Search for the cell housing the specified text and yield its [X, Y] center coordinate. 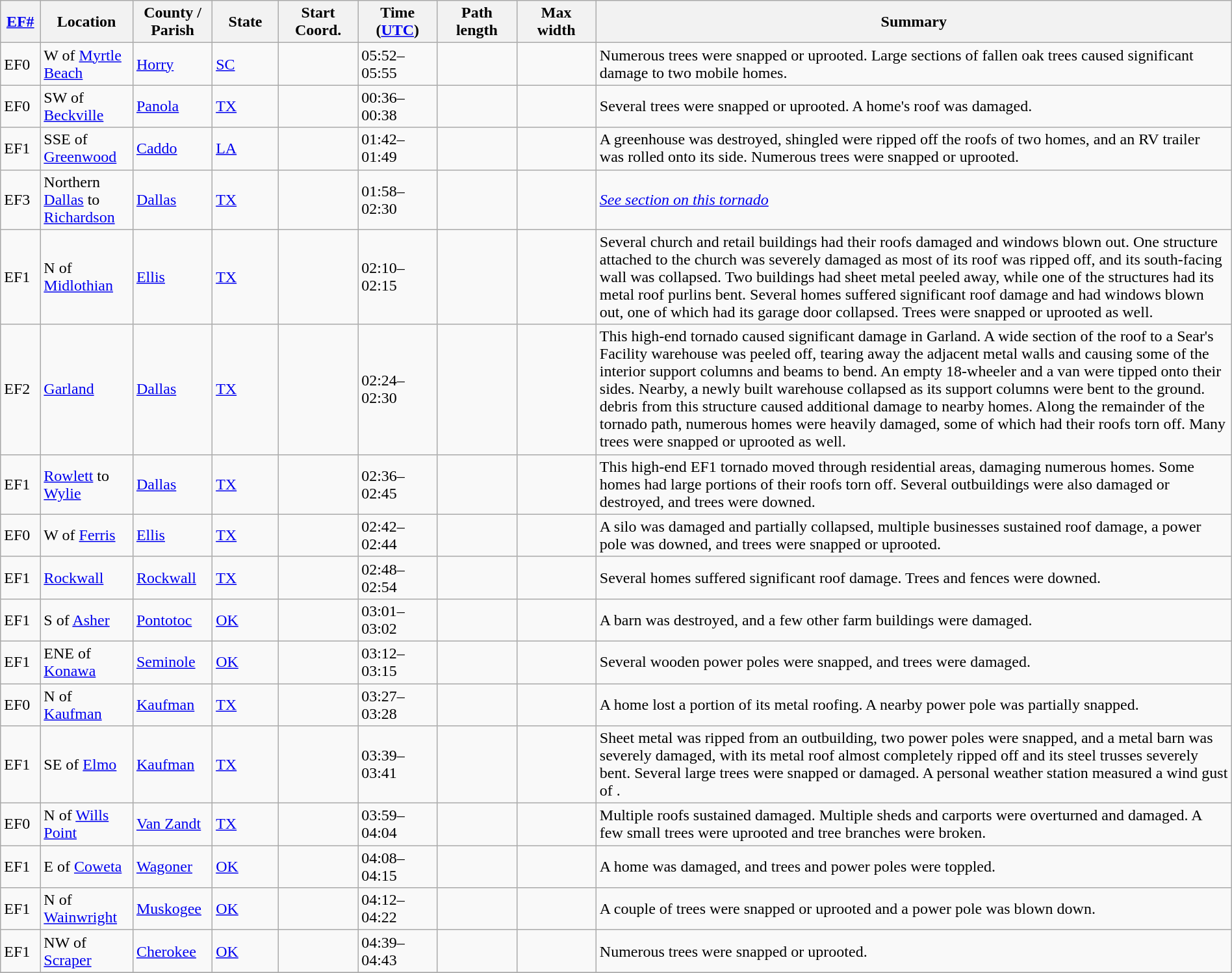
Cherokee [172, 952]
03:59–04:04 [398, 824]
A home lost a portion of its metal roofing. A nearby power pole was partially snapped. [914, 705]
SE of Elmo [87, 764]
A home was damaged, and trees and power poles were toppled. [914, 867]
NW of Scraper [87, 952]
Pontotoc [172, 620]
LA [246, 148]
Rowlett to Wylie [87, 484]
01:58–02:30 [398, 200]
Start Coord. [318, 22]
02:42–02:44 [398, 536]
04:12–04:22 [398, 909]
EF2 [21, 389]
E of Coweta [87, 867]
Garland [87, 389]
03:12–03:15 [398, 662]
Numerous trees were snapped or uprooted. [914, 952]
Time (UTC) [398, 22]
03:27–03:28 [398, 705]
N of Kaufman [87, 705]
SW of Beckville [87, 107]
A barn was destroyed, and a few other farm buildings were damaged. [914, 620]
02:48–02:54 [398, 577]
03:01–03:02 [398, 620]
Numerous trees were snapped or uprooted. Large sections of fallen oak trees caused significant damage to two mobile homes. [914, 64]
N of Midlothian [87, 277]
EF# [21, 22]
Muskogee [172, 909]
ENE of Konawa [87, 662]
04:39–04:43 [398, 952]
Several homes suffered significant roof damage. Trees and fences were downed. [914, 577]
Summary [914, 22]
Horry [172, 64]
02:24–02:30 [398, 389]
Northern Dallas to Richardson [87, 200]
Caddo [172, 148]
Several wooden power poles were snapped, and trees were damaged. [914, 662]
02:36–02:45 [398, 484]
S of Asher [87, 620]
W of Myrtle Beach [87, 64]
Wagoner [172, 867]
Path length [477, 22]
01:42–01:49 [398, 148]
Seminole [172, 662]
Max width [556, 22]
02:10–02:15 [398, 277]
Panola [172, 107]
04:08–04:15 [398, 867]
State [246, 22]
03:39–03:41 [398, 764]
See section on this tornado [914, 200]
County / Parish [172, 22]
Location [87, 22]
W of Ferris [87, 536]
A couple of trees were snapped or uprooted and a power pole was blown down. [914, 909]
SSE of Greenwood [87, 148]
N of Wainwright [87, 909]
00:36–00:38 [398, 107]
Several trees were snapped or uprooted. A home's roof was damaged. [914, 107]
A silo was damaged and partially collapsed, multiple businesses sustained roof damage, a power pole was downed, and trees were snapped or uprooted. [914, 536]
N of Wills Point [87, 824]
SC [246, 64]
EF3 [21, 200]
05:52–05:55 [398, 64]
Van Zandt [172, 824]
